From the cell containing the given text, extract its center point as [x, y] coordinate. 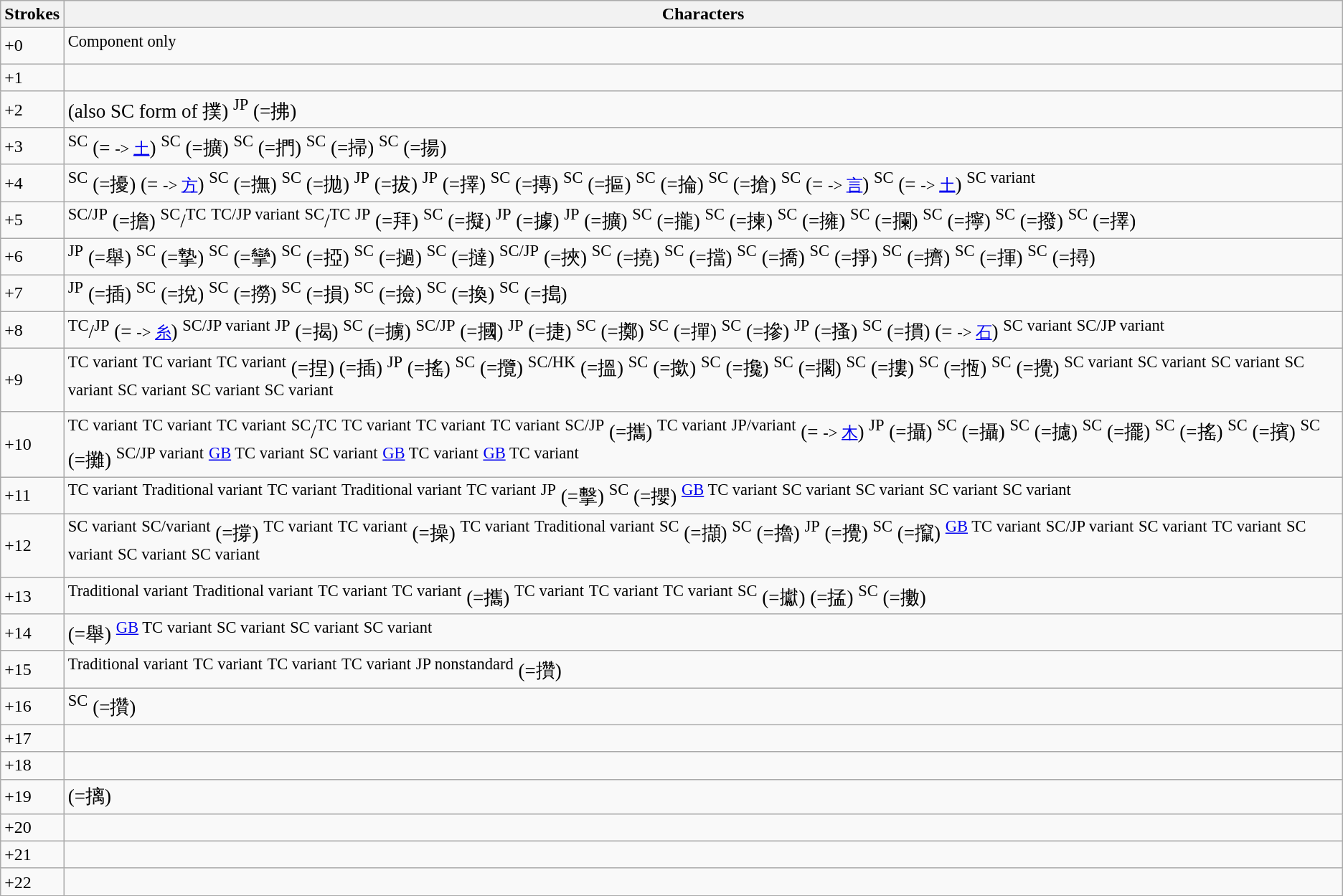
(=舉) GB TC variant SC variant SC variant SC variant [703, 633]
+19 [32, 796]
+13 [32, 595]
SC/JP (=擔) SC/TC TC/JP variant SC/TC JP (=拜) SC (=擬) JP (=據) JP (=擴) SC (=攏) SC (=揀) SC (=擁) SC (=攔) SC (=擰) SC (=撥) SC (=擇) [703, 220]
JP (=舉) SC (=摯) SC (=攣) SC (=掗) SC (=撾) SC (=撻) SC/JP (=挾) SC (=撓) SC (=擋) SC (=撟) SC (=掙) SC (=擠) SC (=揮) SC (=撏) [703, 257]
+12 [32, 545]
+7 [32, 293]
+21 [32, 854]
+22 [32, 882]
SC (=擾) (= -> 方) SC (=撫) SC (=拋) JP (=拔) JP (=擇) SC (=摶) SC (=摳) SC (=掄) SC (=搶) SC (= -> 言) SC (= -> 土) SC variant [703, 182]
Component only [703, 46]
SC (= -> 土) SC (=擴) SC (=捫) SC (=掃) SC (=揚) [703, 146]
+1 [32, 77]
+3 [32, 146]
+8 [32, 330]
+5 [32, 220]
+17 [32, 738]
TC variant Traditional variant TC variant Traditional variant TC variant JP (=擊) SC (=攖) GB TC variant SC variant SC variant SC variant SC variant [703, 495]
+10 [32, 444]
(also SC form of 撲) JP (=拂) [703, 109]
+18 [32, 765]
+15 [32, 669]
JP (=插) SC (=挩) SC (=撈) SC (=損) SC (=撿) SC (=換) SC (=搗) [703, 293]
(=摛) [703, 796]
+11 [32, 495]
+9 [32, 380]
Traditional variant Traditional variant TC variant TC variant (=攜) TC variant TC variant TC variant SC (=㩵) (=掹) SC (=擻) [703, 595]
+20 [32, 827]
SC (=攢) [703, 706]
+16 [32, 706]
+14 [32, 633]
+4 [32, 182]
Traditional variant TC variant TC variant TC variant JP nonstandard (=攢) [703, 669]
+6 [32, 257]
Strokes [32, 14]
+0 [32, 46]
Characters [703, 14]
+2 [32, 109]
TC/JP (= -> 糸) SC/JP variant JP (=揭) SC (=擄) SC/JP (=摑) JP (=捷) SC (=擲) SC (=撣) SC (=摻) JP (=搔) SC (=摜) (= -> 石) SC variant SC/JP variant [703, 330]
